Output the [X, Y] coordinate of the center of the cell containing the given text.  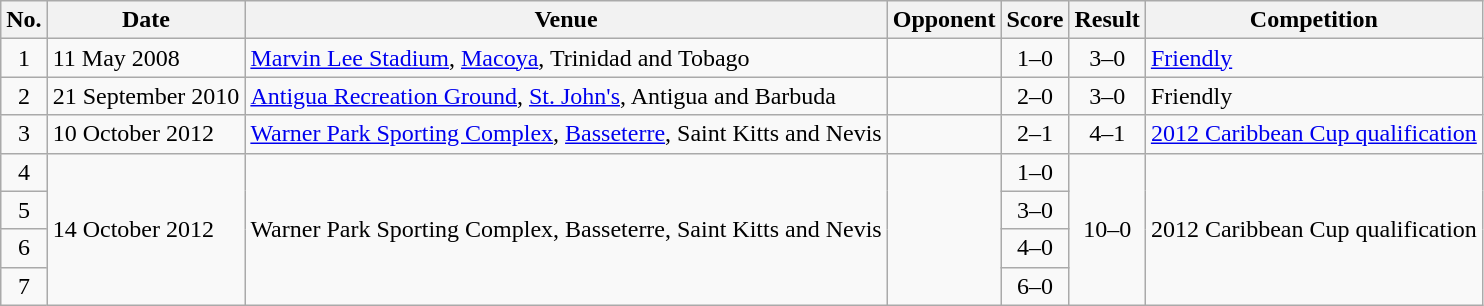
10–0 [1107, 229]
14 October 2012 [146, 229]
6–0 [1035, 286]
No. [24, 20]
2–1 [1035, 134]
Competition [1314, 20]
3 [24, 134]
4–1 [1107, 134]
4 [24, 172]
Result [1107, 20]
Marvin Lee Stadium, Macoya, Trinidad and Tobago [566, 58]
10 October 2012 [146, 134]
1 [24, 58]
5 [24, 210]
7 [24, 286]
4–0 [1035, 248]
Opponent [944, 20]
11 May 2008 [146, 58]
2–0 [1035, 96]
Score [1035, 20]
Venue [566, 20]
6 [24, 248]
Antigua Recreation Ground, St. John's, Antigua and Barbuda [566, 96]
21 September 2010 [146, 96]
2 [24, 96]
Date [146, 20]
